Return [X, Y] of the center of cell containing provided text 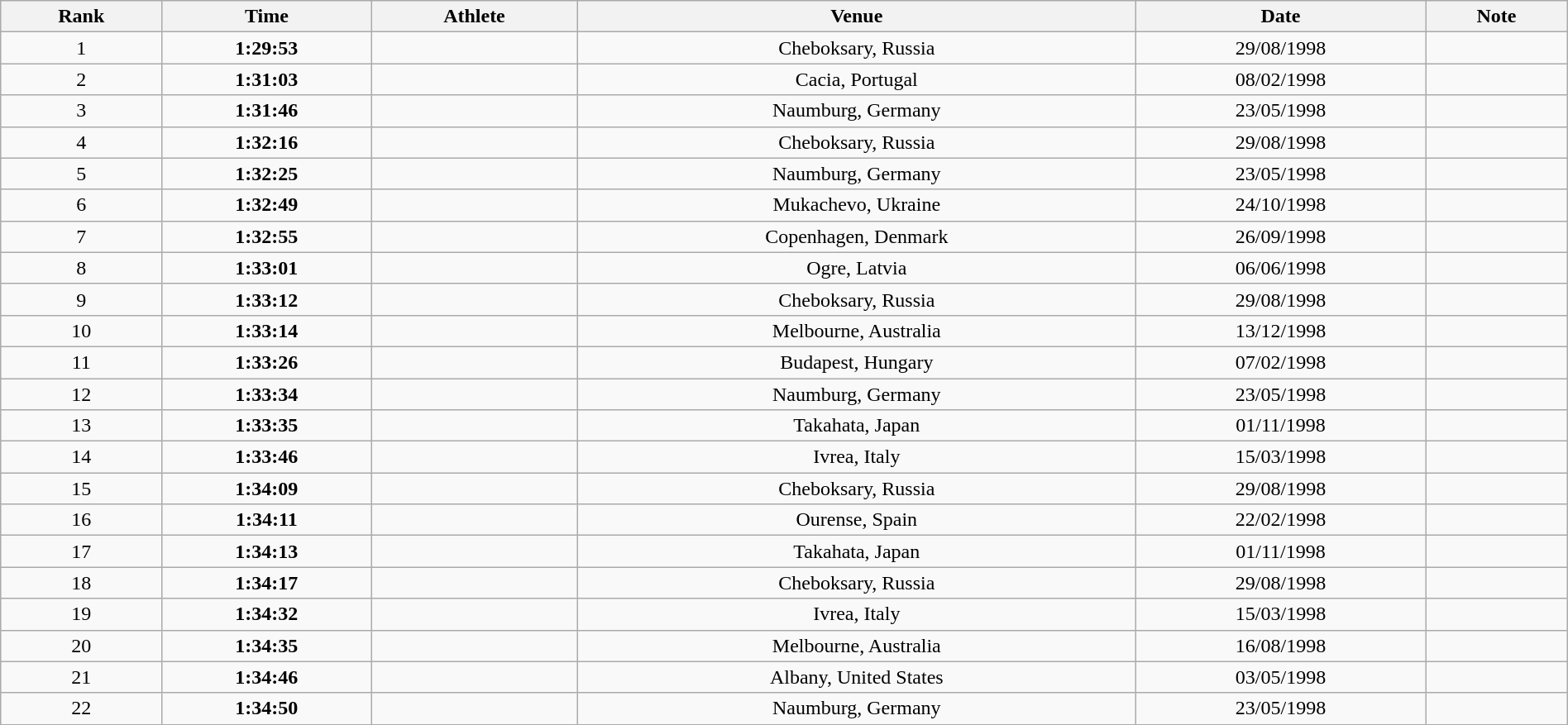
Mukachevo, Ukraine [857, 205]
20 [81, 646]
13/12/1998 [1281, 331]
9 [81, 299]
19 [81, 614]
15 [81, 489]
1:34:11 [266, 520]
1:33:46 [266, 457]
12 [81, 394]
17 [81, 551]
1 [81, 48]
22/02/1998 [1281, 520]
Albany, United States [857, 677]
1:33:01 [266, 268]
1:29:53 [266, 48]
03/05/1998 [1281, 677]
13 [81, 426]
Note [1497, 17]
Venue [857, 17]
16 [81, 520]
Cacia, Portugal [857, 79]
3 [81, 111]
1:34:09 [266, 489]
26/09/1998 [1281, 236]
07/02/1998 [1281, 362]
1:33:34 [266, 394]
1:33:35 [266, 426]
Ogre, Latvia [857, 268]
1:31:46 [266, 111]
1:32:55 [266, 236]
1:33:12 [266, 299]
06/06/1998 [1281, 268]
1:34:17 [266, 583]
10 [81, 331]
8 [81, 268]
4 [81, 142]
16/08/1998 [1281, 646]
1:33:14 [266, 331]
Copenhagen, Denmark [857, 236]
Date [1281, 17]
1:34:46 [266, 677]
1:32:49 [266, 205]
1:32:16 [266, 142]
7 [81, 236]
1:34:50 [266, 708]
6 [81, 205]
Athlete [475, 17]
14 [81, 457]
1:34:32 [266, 614]
1:33:26 [266, 362]
Time [266, 17]
Ourense, Spain [857, 520]
18 [81, 583]
Rank [81, 17]
1:31:03 [266, 79]
21 [81, 677]
Budapest, Hungary [857, 362]
08/02/1998 [1281, 79]
22 [81, 708]
24/10/1998 [1281, 205]
1:34:13 [266, 551]
11 [81, 362]
1:34:35 [266, 646]
1:32:25 [266, 174]
5 [81, 174]
2 [81, 79]
